Return [X, Y] of the center of cell containing provided text 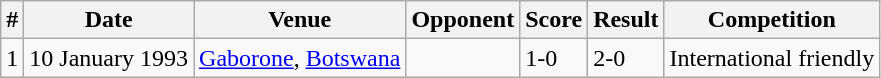
Venue [300, 20]
2-0 [626, 58]
Date [109, 20]
International friendly [772, 58]
10 January 1993 [109, 58]
1-0 [554, 58]
Result [626, 20]
1 [12, 58]
Score [554, 20]
Opponent [463, 20]
Gaborone, Botswana [300, 58]
Competition [772, 20]
# [12, 20]
